Output the [x, y] coordinate of the center of the cell containing the given text.  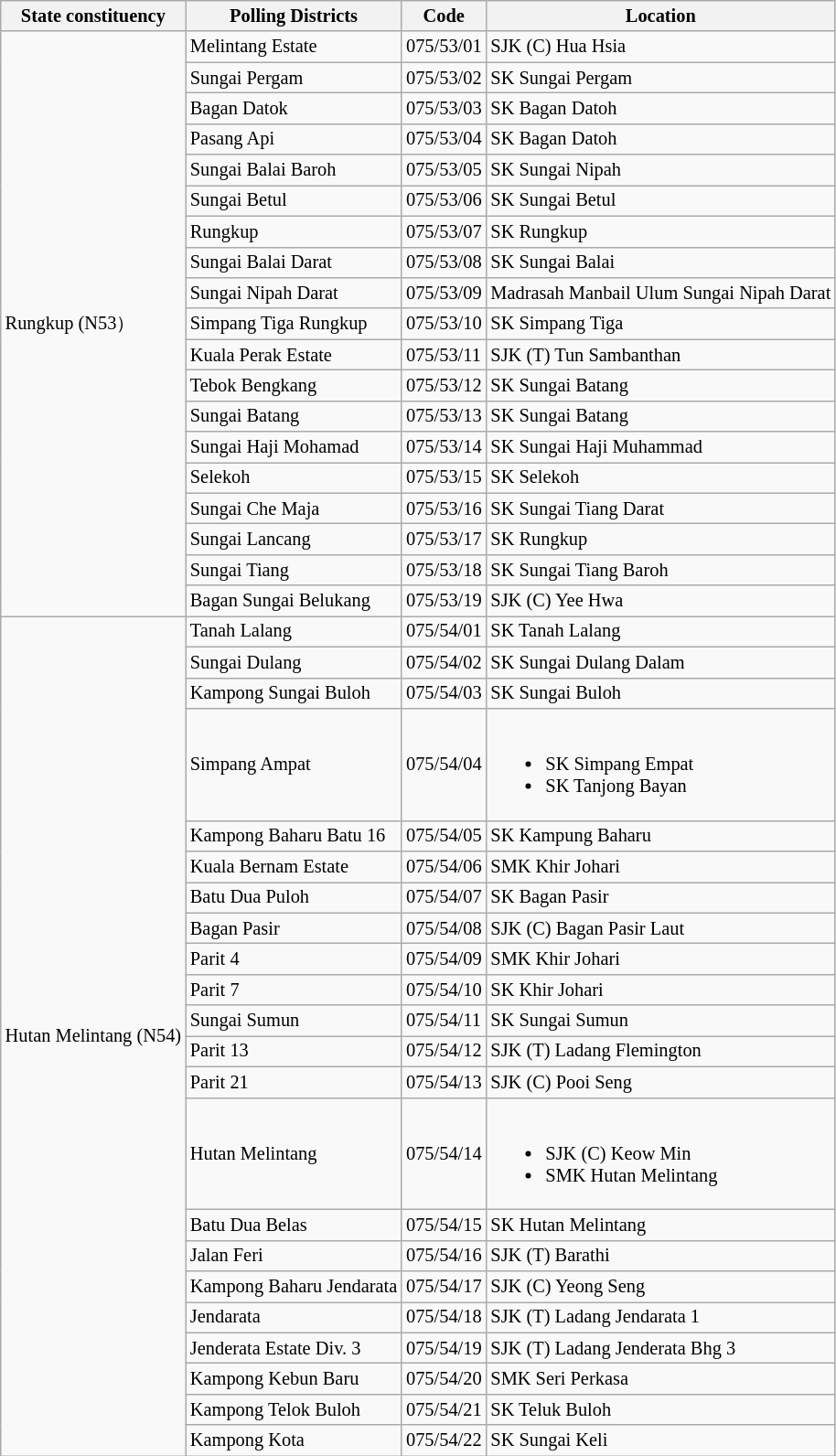
Jendarata [294, 1317]
Polling Districts [294, 16]
075/54/04 [444, 764]
SK Sungai Sumun [660, 1021]
Sungai Lancang [294, 539]
Kampong Kota [294, 1440]
075/54/03 [444, 693]
075/53/07 [444, 231]
SJK (C) Hua Hsia [660, 47]
SJK (C) Yee Hwa [660, 601]
075/54/19 [444, 1348]
075/53/01 [444, 47]
SK Hutan Melintang [660, 1225]
Parit 7 [294, 990]
Kuala Perak Estate [294, 355]
075/54/15 [444, 1225]
Madrasah Manbail Ulum Sungai Nipah Darat [660, 293]
075/53/02 [444, 78]
075/54/05 [444, 836]
SJK (T) Tun Sambanthan [660, 355]
Parit 13 [294, 1051]
SJK (C) Pooi Seng [660, 1082]
Rungkup [294, 231]
Sungai Batang [294, 416]
SK Khir Johari [660, 990]
SJK (T) Barathi [660, 1256]
075/54/09 [444, 959]
Sungai Che Maja [294, 509]
State constituency [93, 16]
075/53/09 [444, 293]
Parit 21 [294, 1082]
SK Sungai Tiang Darat [660, 509]
075/54/10 [444, 990]
075/53/18 [444, 570]
Bagan Pasir [294, 928]
075/54/17 [444, 1287]
Kampong Telok Buloh [294, 1409]
075/54/13 [444, 1082]
SMK Seri Perkasa [660, 1378]
075/53/12 [444, 385]
SK Kampung Baharu [660, 836]
Batu Dua Belas [294, 1225]
075/54/12 [444, 1051]
Sungai Balai Darat [294, 262]
Bagan Datok [294, 108]
075/54/11 [444, 1021]
SK Sungai Buloh [660, 693]
Tebok Bengkang [294, 385]
075/53/03 [444, 108]
Kampong Kebun Baru [294, 1378]
075/54/01 [444, 631]
Kuala Bernam Estate [294, 867]
Melintang Estate [294, 47]
Sungai Pergam [294, 78]
075/53/16 [444, 509]
Hutan Melintang [294, 1153]
SK Selekoh [660, 477]
SK Sungai Tiang Baroh [660, 570]
075/54/02 [444, 662]
075/53/10 [444, 324]
075/54/07 [444, 897]
075/54/14 [444, 1153]
SJK (T) Ladang Flemington [660, 1051]
Code [444, 16]
SK Bagan Pasir [660, 897]
075/54/06 [444, 867]
Tanah Lalang [294, 631]
SJK (T) Ladang Jenderata Bhg 3 [660, 1348]
Pasang Api [294, 139]
Sungai Tiang [294, 570]
075/53/04 [444, 139]
Simpang Tiga Rungkup [294, 324]
SK Sungai Dulang Dalam [660, 662]
075/54/21 [444, 1409]
SK Simpang Tiga [660, 324]
075/54/16 [444, 1256]
SK Sungai Haji Muhammad [660, 447]
Sungai Balai Baroh [294, 170]
075/53/05 [444, 170]
075/53/06 [444, 200]
SJK (C) Yeong Seng [660, 1287]
SK Sungai Balai [660, 262]
Kampong Baharu Jendarata [294, 1287]
075/53/11 [444, 355]
Simpang Ampat [294, 764]
Sungai Dulang [294, 662]
075/54/20 [444, 1378]
SJK (C) Keow MinSMK Hutan Melintang [660, 1153]
Selekoh [294, 477]
SJK (T) Ladang Jendarata 1 [660, 1317]
075/54/22 [444, 1440]
Hutan Melintang (N54) [93, 1035]
Parit 4 [294, 959]
SJK (C) Bagan Pasir Laut [660, 928]
075/54/08 [444, 928]
Batu Dua Puloh [294, 897]
075/54/18 [444, 1317]
Rungkup (N53） [93, 324]
075/53/13 [444, 416]
075/53/14 [444, 447]
SK Sungai Pergam [660, 78]
Kampong Baharu Batu 16 [294, 836]
Bagan Sungai Belukang [294, 601]
075/53/17 [444, 539]
075/53/08 [444, 262]
Sungai Nipah Darat [294, 293]
SK Teluk Buloh [660, 1409]
075/53/15 [444, 477]
SK Sungai Keli [660, 1440]
Sungai Betul [294, 200]
075/53/19 [444, 601]
SK Simpang EmpatSK Tanjong Bayan [660, 764]
Sungai Sumun [294, 1021]
SK Sungai Betul [660, 200]
Jalan Feri [294, 1256]
SK Sungai Nipah [660, 170]
SK Tanah Lalang [660, 631]
Kampong Sungai Buloh [294, 693]
Location [660, 16]
Sungai Haji Mohamad [294, 447]
Jenderata Estate Div. 3 [294, 1348]
